Scan for the cell matching the given text and deliver its [X, Y] coordinate at center. 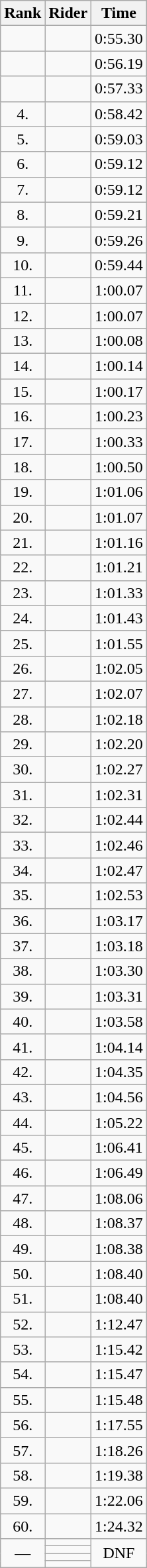
0:59.26 [119, 240]
1:02.18 [119, 719]
1:01.07 [119, 517]
Rank [23, 13]
26. [23, 668]
36. [23, 921]
11. [23, 290]
0:59.44 [119, 265]
1:01.06 [119, 492]
30. [23, 770]
58. [23, 1475]
Time [119, 13]
1:02.27 [119, 770]
54. [23, 1375]
33. [23, 845]
4. [23, 114]
20. [23, 517]
1:04.56 [119, 1097]
1:06.41 [119, 1148]
27. [23, 694]
1:02.07 [119, 694]
34. [23, 870]
1:04.14 [119, 1047]
1:02.31 [119, 795]
51. [23, 1299]
9. [23, 240]
1:00.08 [119, 341]
1:12.47 [119, 1324]
49. [23, 1249]
1:03.17 [119, 921]
5. [23, 139]
Rider [68, 13]
0:55.30 [119, 38]
1:03.30 [119, 971]
DNF [119, 1553]
45. [23, 1148]
1:00.17 [119, 392]
1:15.48 [119, 1400]
21. [23, 543]
6. [23, 164]
1:17.55 [119, 1425]
55. [23, 1400]
1:03.18 [119, 946]
1:01.16 [119, 543]
1:24.32 [119, 1526]
0:58.42 [119, 114]
1:02.46 [119, 845]
1:01.43 [119, 618]
46. [23, 1173]
25. [23, 643]
1:02.53 [119, 896]
59. [23, 1500]
39. [23, 996]
1:00.33 [119, 442]
43. [23, 1097]
1:01.21 [119, 568]
0:59.21 [119, 215]
1:06.49 [119, 1173]
0:56.19 [119, 64]
60. [23, 1526]
35. [23, 896]
17. [23, 442]
— [23, 1553]
1:02.44 [119, 820]
1:04.35 [119, 1072]
1:05.22 [119, 1123]
1:02.47 [119, 870]
10. [23, 265]
31. [23, 795]
47. [23, 1198]
29. [23, 745]
1:18.26 [119, 1450]
8. [23, 215]
41. [23, 1047]
23. [23, 593]
40. [23, 1021]
22. [23, 568]
1:08.37 [119, 1224]
56. [23, 1425]
1:22.06 [119, 1500]
52. [23, 1324]
1:15.42 [119, 1349]
48. [23, 1224]
32. [23, 820]
18. [23, 467]
1:00.14 [119, 366]
7. [23, 189]
1:02.20 [119, 745]
1:01.55 [119, 643]
1:15.47 [119, 1375]
44. [23, 1123]
53. [23, 1349]
0:59.03 [119, 139]
1:02.05 [119, 668]
19. [23, 492]
13. [23, 341]
16. [23, 417]
1:08.38 [119, 1249]
1:03.31 [119, 996]
24. [23, 618]
1:03.58 [119, 1021]
38. [23, 971]
57. [23, 1450]
12. [23, 316]
1:19.38 [119, 1475]
14. [23, 366]
1:08.06 [119, 1198]
15. [23, 392]
1:00.50 [119, 467]
0:57.33 [119, 89]
1:00.23 [119, 417]
42. [23, 1072]
28. [23, 719]
37. [23, 946]
1:01.33 [119, 593]
50. [23, 1274]
